Scan for the cell matching the given text and deliver its (X, Y) coordinate at center. 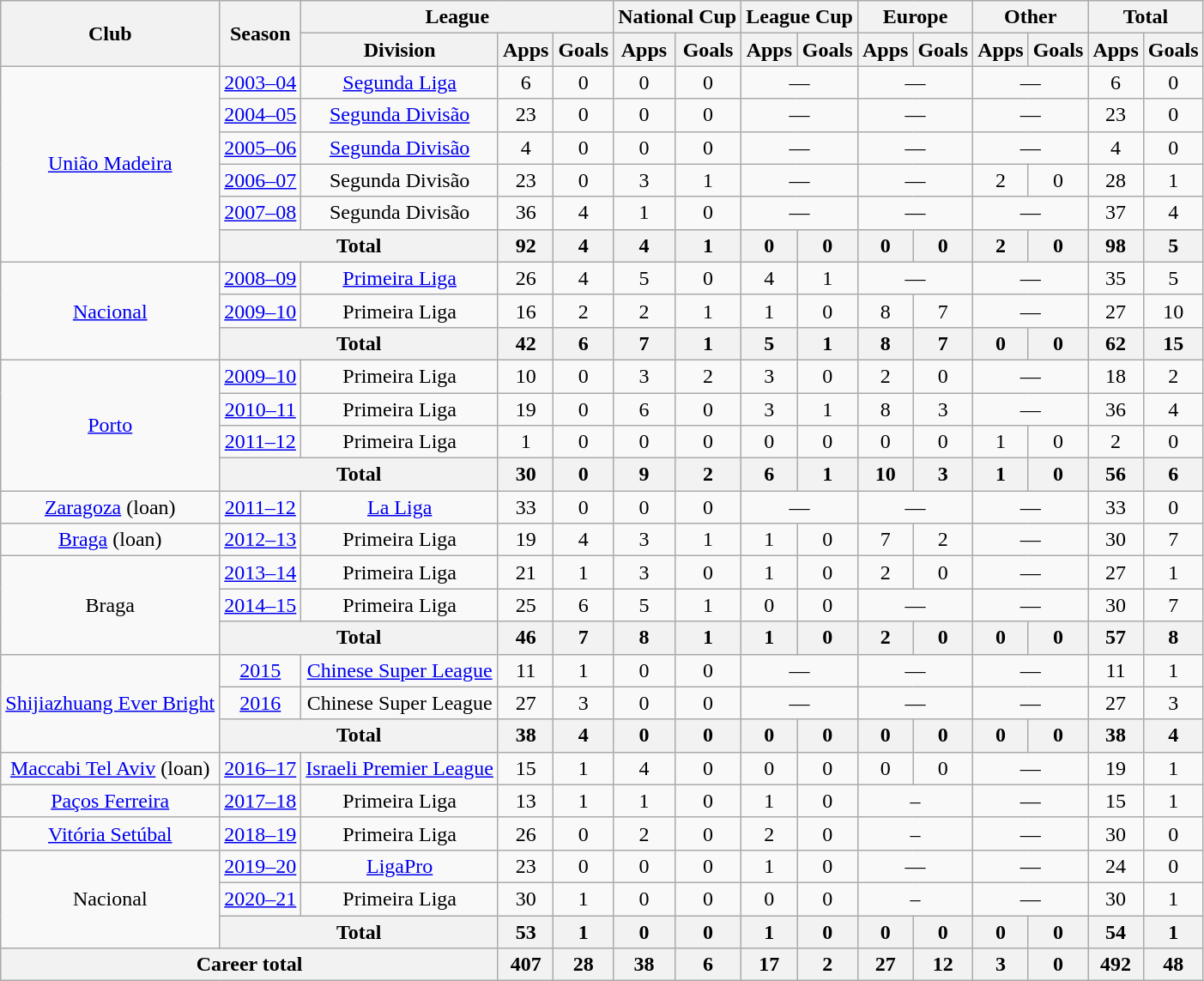
24 (1116, 866)
18 (1116, 376)
Career total (250, 965)
Other (1031, 17)
2017–18 (261, 801)
LigaPro (400, 866)
42 (525, 343)
2010–11 (261, 409)
16 (525, 311)
17 (769, 965)
Vitória Setúbal (110, 833)
2013–14 (261, 572)
25 (525, 605)
62 (1116, 343)
54 (1116, 931)
La Liga (400, 507)
48 (1173, 965)
12 (943, 965)
União Madeira (110, 164)
League (457, 17)
2012–13 (261, 540)
Shijiazhuang Ever Bright (110, 703)
Season (261, 33)
2016 (261, 703)
League Cup (800, 17)
Maccabi Tel Aviv (loan) (110, 768)
92 (525, 245)
53 (525, 931)
Division (400, 50)
Braga (loan) (110, 540)
2007–08 (261, 213)
Club (110, 33)
2006–07 (261, 180)
Porto (110, 425)
46 (525, 638)
Segunda Liga (400, 82)
National Cup (678, 17)
2018–19 (261, 833)
2014–15 (261, 605)
492 (1116, 965)
407 (525, 965)
57 (1116, 638)
98 (1116, 245)
13 (525, 801)
Zaragoza (loan) (110, 507)
2015 (261, 670)
Europe (915, 17)
2008–09 (261, 278)
Israeli Premier League (400, 768)
37 (1116, 213)
56 (1116, 475)
35 (1116, 278)
2005–06 (261, 148)
2016–17 (261, 768)
21 (525, 572)
Paços Ferreira (110, 801)
2020–21 (261, 899)
2004–05 (261, 115)
2019–20 (261, 866)
2003–04 (261, 82)
Braga (110, 605)
9 (644, 475)
